Locate the cell with the specified text and output its [x, y] center coordinate. 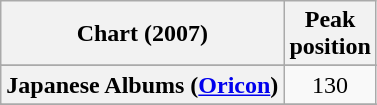
130 [330, 85]
Peakposition [330, 34]
Japanese Albums (Oricon) [142, 85]
Chart (2007) [142, 34]
